From the cell containing the given text, extract its center point as (X, Y) coordinate. 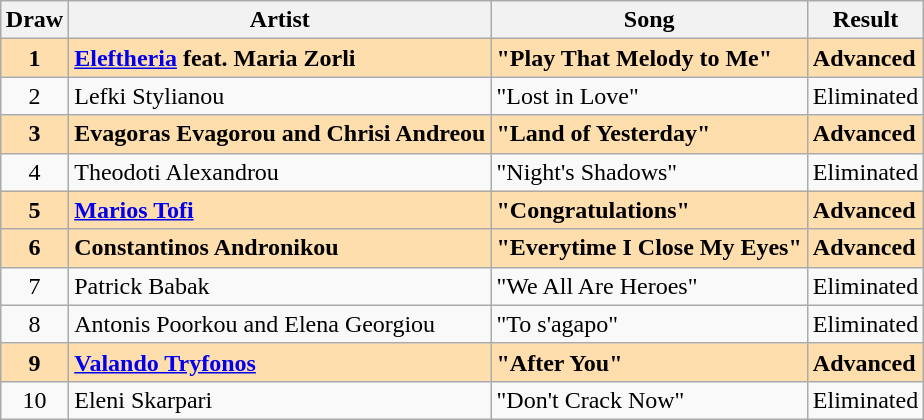
"To s'agapo" (649, 324)
"Don't Crack Now" (649, 400)
"Night's Shadows" (649, 172)
7 (34, 286)
"Everytime I Close My Eyes" (649, 248)
Eleftheria feat. Maria Zorli (280, 58)
Artist (280, 20)
"Lost in Love" (649, 96)
Eleni Skarpari (280, 400)
"Land of Yesterday" (649, 134)
5 (34, 210)
Valando Tryfonos (280, 362)
Evagoras Evagorou and Chrisi Andreou (280, 134)
Antonis Poorkou and Elena Georgiou (280, 324)
3 (34, 134)
4 (34, 172)
"Congratulations" (649, 210)
Marios Tofi (280, 210)
Result (865, 20)
Constantinos Andronikou (280, 248)
Patrick Babak (280, 286)
6 (34, 248)
"We All Are Heroes" (649, 286)
1 (34, 58)
Draw (34, 20)
2 (34, 96)
Lefki Stylianou (280, 96)
10 (34, 400)
Song (649, 20)
"Play That Melody to Me" (649, 58)
8 (34, 324)
Theodoti Alexandrou (280, 172)
"After You" (649, 362)
9 (34, 362)
